Find where the given text appears and provide that cell's center as (X, Y) coordinate. 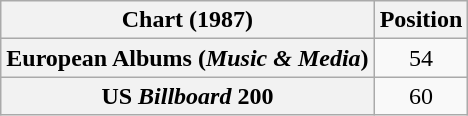
US Billboard 200 (188, 96)
54 (421, 58)
60 (421, 96)
Position (421, 20)
Chart (1987) (188, 20)
European Albums (Music & Media) (188, 58)
